For the text-containing cell, return its midpoint in [x, y] coordinate format. 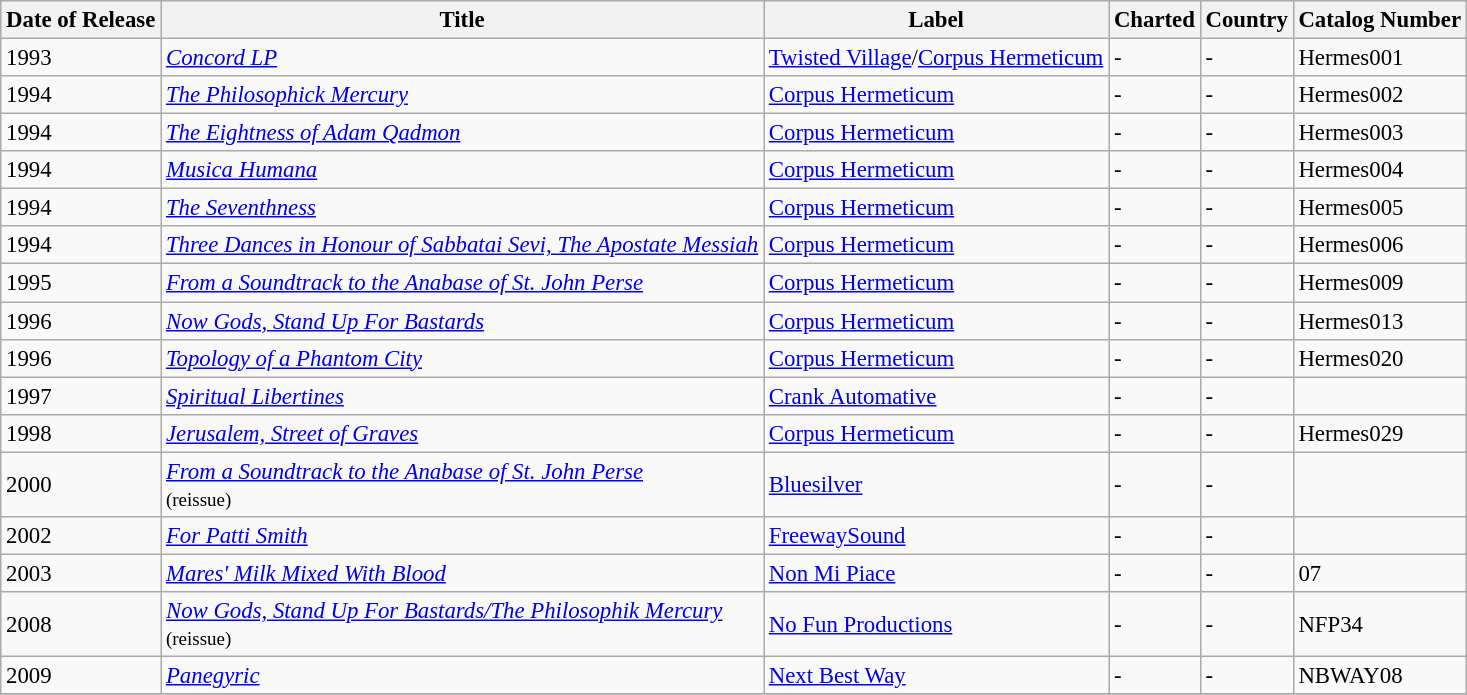
2009 [81, 675]
Hermes005 [1380, 208]
07 [1380, 573]
2008 [81, 624]
From a Soundtrack to the Anabase of St. John Perse(reissue) [462, 484]
Label [936, 20]
Jerusalem, Street of Graves [462, 433]
1997 [81, 396]
1993 [81, 58]
Hermes003 [1380, 133]
Date of Release [81, 20]
Bluesilver [936, 484]
Now Gods, Stand Up For Bastards/The Philosophik Mercury(reissue) [462, 624]
2000 [81, 484]
Next Best Way [936, 675]
Non Mi Piace [936, 573]
Hermes001 [1380, 58]
Hermes004 [1380, 170]
2003 [81, 573]
Hermes020 [1380, 358]
Spiritual Libertines [462, 396]
Catalog Number [1380, 20]
Hermes009 [1380, 283]
Concord LP [462, 58]
Hermes002 [1380, 95]
No Fun Productions [936, 624]
The Seventhness [462, 208]
Musica Humana [462, 170]
2002 [81, 536]
NBWAY08 [1380, 675]
The Eightness of Adam Qadmon [462, 133]
1995 [81, 283]
1998 [81, 433]
Country [1246, 20]
Hermes006 [1380, 245]
Hermes013 [1380, 321]
Charted [1155, 20]
NFP34 [1380, 624]
Panegyric [462, 675]
The Philosophick Mercury [462, 95]
Mares' Milk Mixed With Blood [462, 573]
Now Gods, Stand Up For Bastards [462, 321]
From a Soundtrack to the Anabase of St. John Perse [462, 283]
FreewaySound [936, 536]
Topology of a Phantom City [462, 358]
For Patti Smith [462, 536]
Twisted Village/Corpus Hermeticum [936, 58]
Three Dances in Honour of Sabbatai Sevi, The Apostate Messiah [462, 245]
Crank Automative [936, 396]
Hermes029 [1380, 433]
Title [462, 20]
